From the cell containing the given text, extract its center point as (x, y) coordinate. 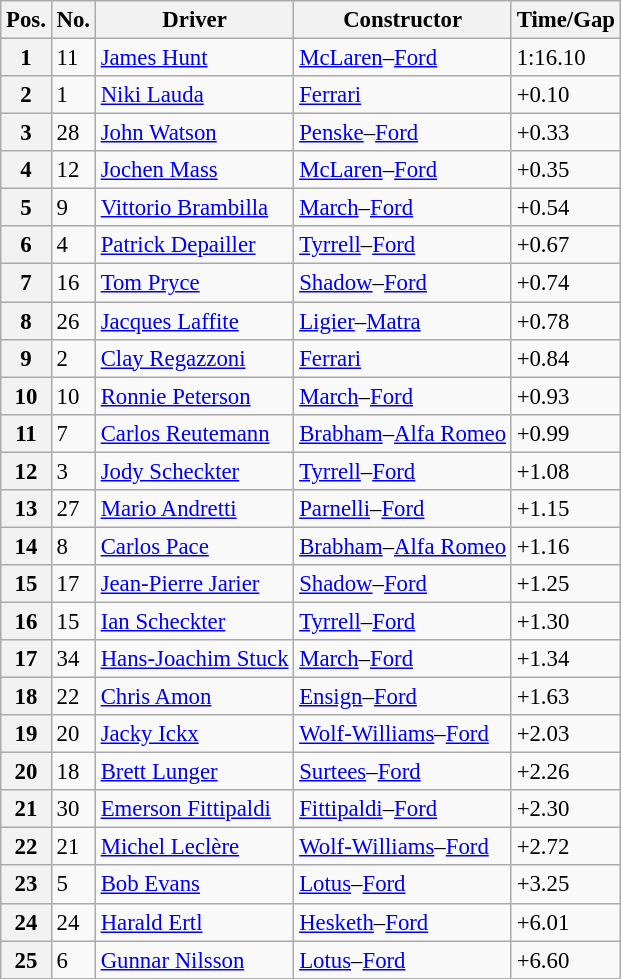
Jody Scheckter (194, 471)
Niki Lauda (194, 95)
John Watson (194, 133)
Hans-Joachim Stuck (194, 659)
14 (26, 546)
27 (73, 509)
34 (73, 659)
Hesketh–Ford (402, 922)
Fittipaldi–Ford (402, 809)
Vittorio Brambilla (194, 208)
Chris Amon (194, 697)
Jean-Pierre Jarier (194, 584)
13 (26, 509)
+2.26 (566, 772)
Pos. (26, 20)
Gunnar Nilsson (194, 960)
+0.67 (566, 245)
19 (26, 734)
+2.30 (566, 809)
Ligier–Matra (402, 321)
Patrick Depailler (194, 245)
28 (73, 133)
+2.03 (566, 734)
Emerson Fittipaldi (194, 809)
Time/Gap (566, 20)
Driver (194, 20)
+1.08 (566, 471)
1:16.10 (566, 58)
+1.15 (566, 509)
Ian Scheckter (194, 621)
Ronnie Peterson (194, 396)
23 (26, 885)
Brett Lunger (194, 772)
Jochen Mass (194, 170)
+1.30 (566, 621)
Jacques Laffite (194, 321)
Michel Leclère (194, 847)
Bob Evans (194, 885)
Carlos Reutemann (194, 433)
+3.25 (566, 885)
+0.99 (566, 433)
Tom Pryce (194, 283)
+1.63 (566, 697)
30 (73, 809)
Parnelli–Ford (402, 509)
+2.72 (566, 847)
+1.25 (566, 584)
James Hunt (194, 58)
26 (73, 321)
No. (73, 20)
+0.93 (566, 396)
Penske–Ford (402, 133)
+0.35 (566, 170)
Surtees–Ford (402, 772)
Harald Ertl (194, 922)
+0.54 (566, 208)
Carlos Pace (194, 546)
+0.33 (566, 133)
+6.60 (566, 960)
Clay Regazzoni (194, 358)
+1.16 (566, 546)
Ensign–Ford (402, 697)
Mario Andretti (194, 509)
25 (26, 960)
+1.34 (566, 659)
+0.84 (566, 358)
+0.78 (566, 321)
+0.74 (566, 283)
+0.10 (566, 95)
Constructor (402, 20)
+6.01 (566, 922)
Jacky Ickx (194, 734)
